Provide the [x, y] coordinate of the cell's center where the given text is located.  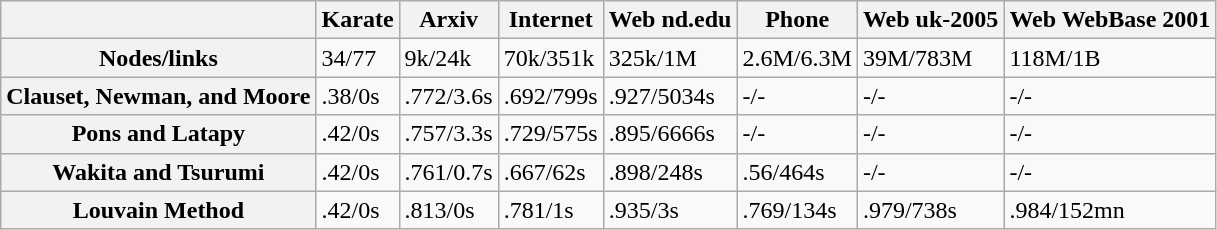
70k/351k [550, 58]
.781/1s [550, 210]
.772/3.6s [448, 96]
325k/1M [670, 58]
Arxiv [448, 20]
Web uk-2005 [930, 20]
.56/464s [797, 172]
Web WebBase 2001 [1110, 20]
.927/5034s [670, 96]
.692/799s [550, 96]
.769/134s [797, 210]
Nodes/links [158, 58]
Pons and Latapy [158, 134]
.38/0s [358, 96]
34/77 [358, 58]
.898/248s [670, 172]
Karate [358, 20]
.813/0s [448, 210]
Louvain Method [158, 210]
Web nd.edu [670, 20]
.935/3s [670, 210]
Phone [797, 20]
2.6M/6.3M [797, 58]
Internet [550, 20]
.895/6666s [670, 134]
9k/24k [448, 58]
Clauset, Newman, and Moore [158, 96]
.984/152mn [1110, 210]
39M/783M [930, 58]
.757/3.3s [448, 134]
.667/62s [550, 172]
.979/738s [930, 210]
.729/575s [550, 134]
118M/1B [1110, 58]
.761/0.7s [448, 172]
Wakita and Tsurumi [158, 172]
